Locate the cell with the specified text and output its (x, y) center coordinate. 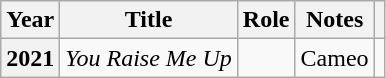
Year (30, 20)
Role (266, 20)
Cameo (334, 58)
Notes (334, 20)
You Raise Me Up (149, 58)
2021 (30, 58)
Title (149, 20)
